Detect which cell encompasses the target text, then output its (X, Y) center coordinate. 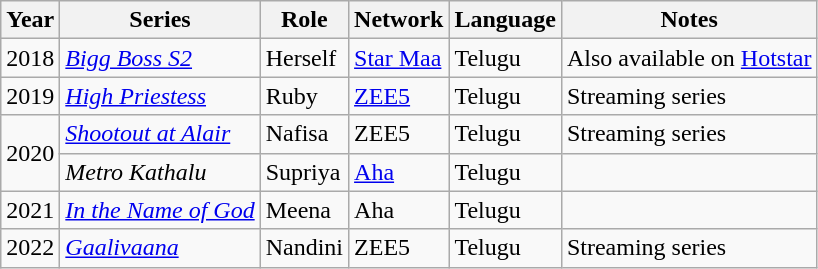
Also available on Hotstar (689, 58)
Role (304, 20)
Nandini (304, 248)
2020 (30, 153)
Supriya (304, 172)
In the Name of God (160, 210)
Notes (689, 20)
High Priestess (160, 96)
2021 (30, 210)
Metro Kathalu (160, 172)
Herself (304, 58)
2019 (30, 96)
2022 (30, 248)
Network (399, 20)
Shootout at Alair (160, 134)
Gaalivaana (160, 248)
Year (30, 20)
Meena (304, 210)
Star Maa (399, 58)
Ruby (304, 96)
Bigg Boss S2 (160, 58)
Nafisa (304, 134)
2018 (30, 58)
Language (505, 20)
Series (160, 20)
